Determine the (x, y) coordinate at the center of the cell enclosing the given text.  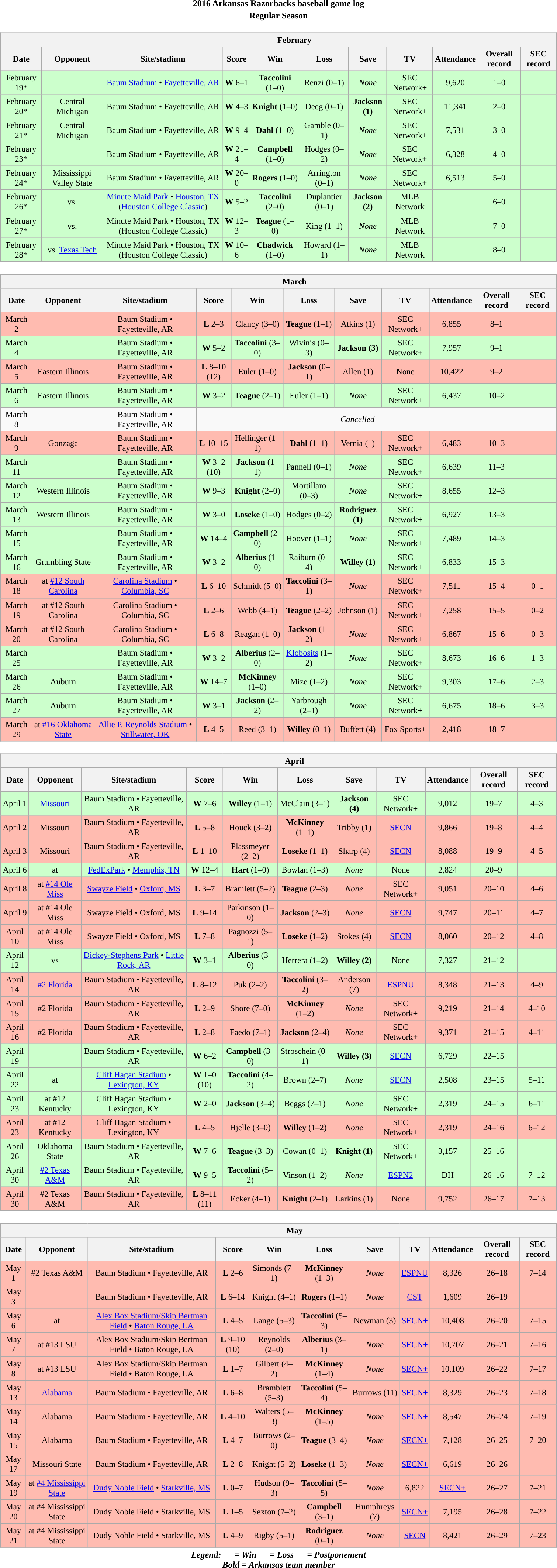
L 0–7 (233, 1488)
8,060 (447, 937)
4–0 (499, 154)
Euler (1–1) (309, 396)
Jackson (4) (354, 803)
2,418 (452, 729)
Teague (2–3) (305, 889)
6,867 (452, 634)
Atkins (1) (358, 324)
Knight (5–2) (274, 1464)
Plassmeyer (2–2) (250, 851)
Walters (5–3) (274, 1416)
May 14 (13, 1416)
26–26 (497, 1464)
Jackson (2–2) (257, 705)
7–20 (538, 1440)
7–13 (537, 1199)
16–6 (497, 658)
4–4 (537, 828)
10,109 (453, 1369)
Gonzaga (63, 443)
Campbell (1–0) (275, 154)
CST (415, 1297)
February 24* (21, 178)
L 8–10 (12) (214, 371)
March 13 (16, 515)
at #16 Oklahoma State (63, 729)
L 10–15 (214, 443)
February 23* (21, 154)
7–14 (538, 1273)
9–2 (497, 371)
8,348 (447, 984)
22–15 (494, 1056)
April 16 (15, 1032)
6,437 (452, 396)
8,326 (453, 1273)
15–3 (497, 563)
May 19 (13, 1488)
Burrows (2–0) (274, 1440)
Reagan (1–0) (257, 634)
26–18 (497, 1273)
Chadwick (1–0) (275, 250)
Larkins (1) (354, 1199)
Teague (3–4) (324, 1440)
6–0 (499, 202)
Campbell (2–0) (257, 538)
13–3 (497, 515)
Schmidt (5–0) (257, 586)
26–17 (494, 1199)
7–17 (538, 1369)
W 14–4 (214, 538)
Jackson (3–4) (250, 1104)
14–3 (497, 538)
May 3 (13, 1297)
March 29 (16, 729)
Taccolini (5–3) (324, 1321)
March 5 (16, 371)
9,620 (455, 83)
18–7 (497, 729)
Willey (1–2) (305, 1127)
Lange (5–3) (274, 1321)
Dahl (1–1) (309, 443)
Dahl (1–0) (275, 131)
Willey (1) (358, 563)
7–18 (538, 1392)
Mississippi Valley State (72, 178)
Rodriguez (1) (358, 515)
Oklahoma State (55, 1151)
26–24 (497, 1416)
Reed (3–1) (257, 729)
Hoover (1–1) (309, 538)
7,531 (455, 131)
McKinney (1–0) (257, 681)
Hart (1–0) (250, 870)
April (278, 761)
4–11 (537, 1032)
6,729 (447, 1056)
7–15 (538, 1321)
W 9–5 (204, 1175)
King (1–1) (324, 226)
April 15 (15, 1008)
Hudson (9–3) (274, 1488)
2,824 (447, 870)
6,328 (455, 154)
L 7–8 (204, 937)
Allen (1) (358, 371)
March 4 (16, 348)
Knight (2–0) (257, 491)
Anderson (7) (354, 984)
Gilbert (4–2) (274, 1369)
17–6 (497, 681)
May 8 (13, 1369)
vs (55, 960)
Loseke (1–0) (257, 515)
26–20 (497, 1321)
Jackson (1) (368, 106)
FedExPark • Memphis, TN (134, 870)
Knight (1) (354, 1151)
Stroschein (0–1) (305, 1056)
April 3 (15, 851)
Yarbrough (2–1) (309, 705)
4–6 (537, 889)
25–16 (494, 1151)
Missouri State (57, 1464)
L 3–7 (204, 889)
7,128 (453, 1440)
Rodriguez (0–1) (324, 1536)
24–15 (494, 1104)
4–7 (537, 912)
April 19 (15, 1056)
20–10 (494, 889)
March 25 (16, 658)
Brown (2–7) (305, 1079)
W 12–3 (237, 226)
L 8–12 (204, 984)
Taccolini (5–2) (250, 1175)
Mize (1–2) (309, 681)
8,329 (453, 1392)
8–1 (497, 324)
2–3 (538, 681)
Taccolini (3–1) (309, 586)
March 20 (16, 634)
6,833 (452, 563)
Willey (3) (354, 1056)
7–23 (538, 1536)
McClain (3–1) (305, 803)
Faedo (7–1) (250, 1032)
L 6–10 (214, 586)
3,157 (447, 1151)
4–10 (537, 1008)
Teague (1–1) (309, 324)
Clancy (3–0) (257, 324)
26–28 (497, 1512)
February (278, 40)
24–16 (494, 1127)
12–3 (497, 491)
W 12–4 (204, 870)
15–6 (497, 634)
Ecker (4–1) (250, 1199)
10–3 (497, 443)
1–0 (499, 83)
April 26 (15, 1151)
Houck (3–2) (250, 828)
May 7 (13, 1344)
L 4–9 (233, 1536)
2–0 (499, 106)
April 1 (15, 803)
Alberius (1–0) (257, 563)
19–7 (494, 803)
21–13 (494, 984)
4–5 (537, 851)
Jackson (2) (368, 202)
L 4–10 (233, 1416)
Jackson (2–4) (305, 1032)
W 2–0 (204, 1104)
2,508 (447, 1079)
7,327 (447, 960)
ESPN2 (401, 1175)
Hellinger (1–1) (257, 443)
Parkinson (1–0) (250, 912)
Grambling State (63, 563)
9,051 (447, 889)
Jackson (3) (358, 348)
Teague (2–1) (257, 396)
W 6–1 (237, 83)
10,422 (452, 371)
Loseke (1–3) (324, 1464)
L 9–10 (10) (233, 1344)
Howard (1–1) (324, 250)
May 21 (13, 1536)
McKinney (1–2) (305, 1008)
Newman (3) (375, 1321)
Dickey-Stephens Park • Little Rock, AR (134, 960)
26–16 (494, 1175)
6,927 (452, 515)
March 27 (16, 705)
Bramblett (5–3) (274, 1392)
Taccolini (5–4) (324, 1392)
Teague (2–2) (309, 610)
Taccolini (5–5) (324, 1488)
DH (447, 1175)
Rogers (1–0) (275, 178)
Knight (4–1) (274, 1297)
Loseke (1–2) (305, 937)
8,088 (447, 851)
McKinney (1–4) (324, 1369)
9,012 (447, 803)
February 26* (21, 202)
Rogers (1–1) (324, 1297)
March 11 (16, 467)
19–9 (494, 851)
March 12 (16, 491)
March 16 (16, 563)
McKinney (1–3) (324, 1273)
L 1–10 (204, 851)
26–22 (497, 1369)
W 6–2 (204, 1056)
7,489 (452, 538)
Wivinis (0–3) (309, 348)
10,707 (453, 1344)
6,619 (453, 1464)
Taccolini (3–0) (257, 348)
L 4–7 (233, 1440)
Duplantier (0–1) (324, 202)
Deeg (0–1) (324, 106)
6–11 (537, 1104)
Alberius (3–0) (250, 960)
L 2–9 (204, 1008)
9–1 (497, 348)
Alberius (2–0) (257, 658)
Willey (0–1) (309, 729)
Reynolds (2–0) (274, 1344)
L 5–8 (204, 828)
February 20* (21, 106)
Hjelle (3–0) (250, 1127)
7–22 (538, 1512)
Bowlan (1–3) (305, 870)
May 6 (13, 1321)
L 9–14 (204, 912)
6,855 (452, 324)
18–6 (497, 705)
Burrows (11) (375, 1392)
1–3 (538, 658)
April 14 (15, 984)
8,547 (453, 1416)
Allie P. Reynolds Stadium • Stillwater, OK (145, 729)
Knight (1–0) (275, 106)
6,822 (415, 1488)
Stokes (4) (354, 937)
10,408 (453, 1321)
L 6–14 (233, 1297)
Taccolini (2–0) (275, 202)
Teague (3–3) (250, 1151)
Renzi (0–1) (324, 83)
W 3–2 (10) (214, 467)
W 21–4 (237, 154)
May (278, 1230)
April 22 (15, 1079)
26–25 (497, 1440)
26–27 (497, 1488)
Jackson (0–1) (309, 371)
9,747 (447, 912)
Knight (2–1) (305, 1199)
Tribby (1) (354, 828)
March (278, 281)
4–3 (537, 803)
Bramlett (5–2) (250, 889)
8–0 (499, 250)
W 20–0 (237, 178)
6,675 (452, 705)
Mortillaro (0–3) (309, 491)
L 8–11 (11) (204, 1199)
3–0 (499, 131)
W 4–3 (237, 106)
L 1–5 (233, 1512)
6,483 (452, 443)
February 27* (21, 226)
Fox Sports+ (406, 729)
April 12 (15, 960)
Shore (7–0) (250, 1008)
7–19 (538, 1416)
Beggs (7–1) (305, 1104)
20–12 (494, 937)
9,866 (447, 828)
April 9 (15, 912)
Willey (2) (354, 960)
15–5 (497, 610)
March 18 (16, 586)
20–11 (494, 912)
Pannell (0–1) (309, 467)
April 2 (15, 828)
Webb (4–1) (257, 610)
McKinney (1–1) (305, 828)
L 2–3 (214, 324)
February 19* (21, 83)
21–14 (494, 1008)
Campbell (3–0) (250, 1056)
6,513 (455, 178)
7,957 (452, 348)
W 9–4 (237, 131)
W 3–0 (214, 515)
March 6 (16, 396)
Loseke (1–1) (305, 851)
Puk (2–2) (250, 984)
8,421 (453, 1536)
5–0 (499, 178)
Jackson (2–3) (305, 912)
7,195 (453, 1512)
March 19 (16, 610)
Vinson (1–2) (305, 1175)
8,673 (452, 658)
0–2 (538, 610)
McKinney (1–5) (324, 1416)
7–21 (538, 1488)
Pagnozzi (5–1) (250, 937)
W 14–7 (214, 681)
0–1 (538, 586)
Cowan (0–1) (305, 1151)
3–3 (538, 705)
9,752 (447, 1199)
9,303 (452, 681)
Herrera (1–2) (305, 960)
May 15 (13, 1440)
4–8 (537, 937)
7,258 (452, 610)
20–9 (494, 870)
February 21* (21, 131)
21–12 (494, 960)
4–9 (537, 984)
1,609 (453, 1297)
March 9 (16, 443)
Arrington (0–1) (324, 178)
26–19 (497, 1297)
March 26 (16, 681)
23–15 (494, 1079)
February 28* (21, 250)
Taccolini (1–0) (275, 83)
March 2 (16, 324)
7,511 (452, 586)
Alberius (3–1) (324, 1344)
Klobosits (1–2) (309, 658)
May 17 (13, 1464)
7–16 (538, 1344)
9,371 (447, 1032)
26–21 (497, 1344)
Sharp (4) (354, 851)
May 13 (13, 1392)
Vernia (1) (358, 443)
26–23 (497, 1392)
Taccolini (3–2) (305, 984)
9,219 (447, 1008)
Campbell (3–1) (324, 1512)
11,341 (455, 106)
Simonds (7–1) (274, 1273)
March 8 (16, 419)
Cancelled (358, 419)
5–11 (537, 1079)
Johnson (1) (358, 610)
26–29 (497, 1536)
W 10–6 (237, 250)
Sexton (7–2) (274, 1512)
8,655 (452, 491)
6,639 (452, 467)
19–8 (494, 828)
Jackson (1–1) (257, 467)
Taccolini (4–2) (250, 1079)
Teague (1–0) (275, 226)
11–3 (497, 467)
Willey (1–1) (250, 803)
L 1–7 (233, 1369)
21–15 (494, 1032)
Rigby (5–1) (274, 1536)
7–0 (499, 226)
April 10 (15, 937)
May 20 (13, 1512)
March 15 (16, 538)
Euler (1–0) (257, 371)
W 1–0 (10) (204, 1079)
May 1 (13, 1273)
15–4 (497, 586)
vs. Texas Tech (72, 250)
April 6 (15, 870)
Buffett (4) (358, 729)
Raiburn (0–4) (309, 563)
7–12 (537, 1175)
Jackson (1–2) (309, 634)
6–12 (537, 1127)
10–2 (497, 396)
April 8 (15, 889)
Humphreys (7) (375, 1512)
0–3 (538, 634)
W 9–3 (214, 491)
Gamble (0–1) (324, 131)
